Find where the given text appears and provide that cell's center as [x, y] coordinate. 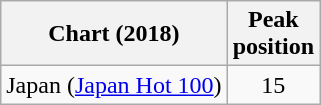
Peakposition [273, 34]
Chart (2018) [114, 34]
15 [273, 85]
Japan (Japan Hot 100) [114, 85]
